Extract the [X, Y] coordinate from the center of the cell holding the provided text.  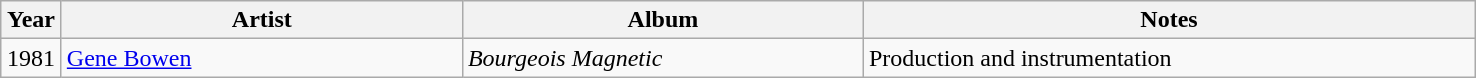
Notes [1168, 20]
1981 [32, 58]
Gene Bowen [262, 58]
Artist [262, 20]
Year [32, 20]
Bourgeois Magnetic [662, 58]
Production and instrumentation [1168, 58]
Album [662, 20]
